Determine the [X, Y] coordinate at the center of the cell enclosing the given text.  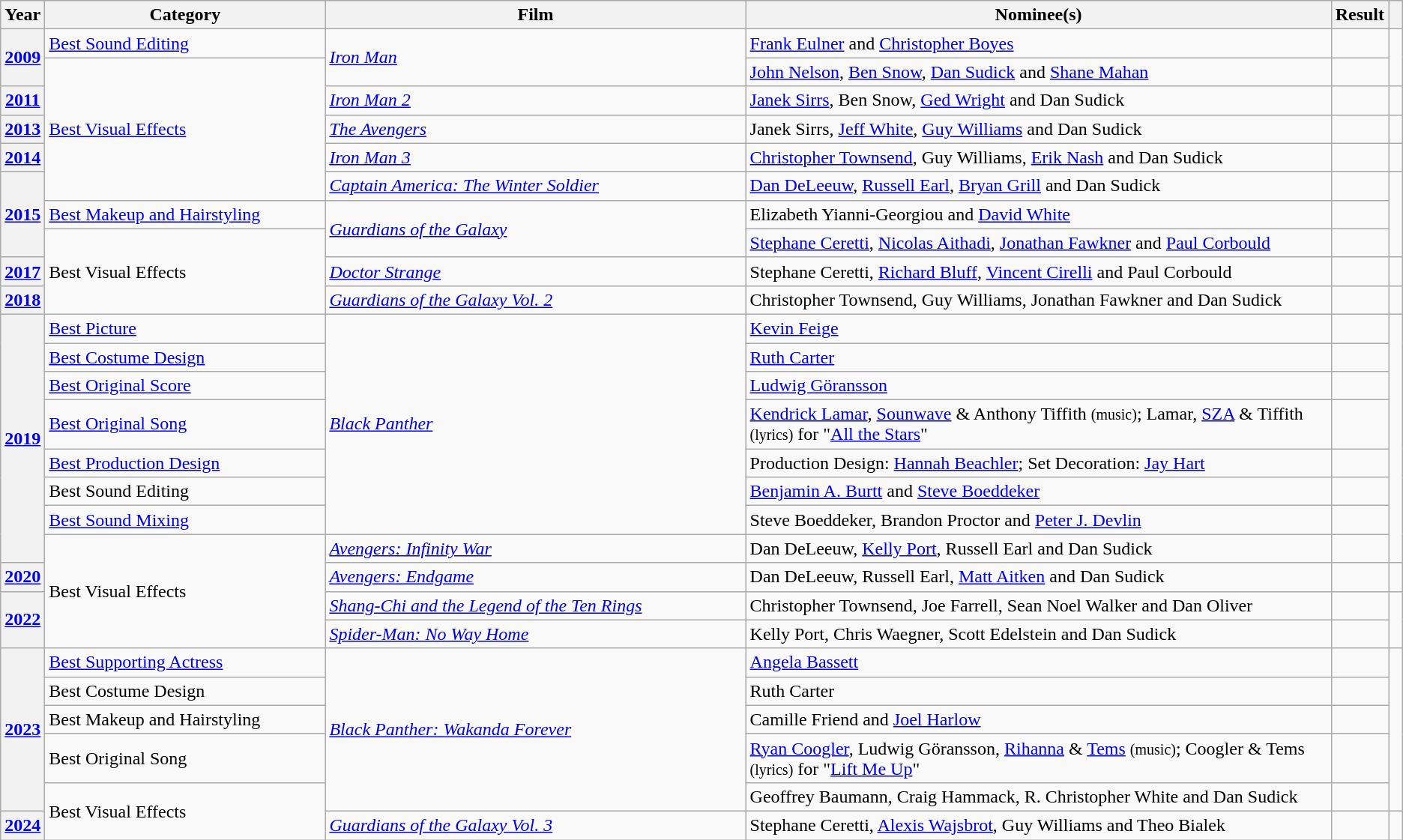
Best Sound Mixing [185, 520]
Avengers: Infinity War [535, 549]
2018 [22, 300]
Stephane Ceretti, Nicolas Aithadi, Jonathan Fawkner and Paul Corbould [1039, 243]
Ludwig Göransson [1039, 386]
Year [22, 15]
2017 [22, 271]
Frank Eulner and Christopher Boyes [1039, 43]
Dan DeLeeuw, Russell Earl, Bryan Grill and Dan Sudick [1039, 186]
Black Panther [535, 424]
Steve Boeddeker, Brandon Proctor and Peter J. Devlin [1039, 520]
Spider-Man: No Way Home [535, 634]
Doctor Strange [535, 271]
Kelly Port, Chris Waegner, Scott Edelstein and Dan Sudick [1039, 634]
Iron Man [535, 58]
Benjamin A. Burtt and Steve Boeddeker [1039, 492]
2009 [22, 58]
Stephane Ceretti, Richard Bluff, Vincent Cirelli and Paul Corbould [1039, 271]
Dan DeLeeuw, Kelly Port, Russell Earl and Dan Sudick [1039, 549]
Production Design: Hannah Beachler; Set Decoration: Jay Hart [1039, 463]
2011 [22, 100]
Kevin Feige [1039, 328]
Kendrick Lamar, Sounwave & Anthony Tiffith (music); Lamar, SZA & Tiffith (lyrics) for "All the Stars" [1039, 424]
2014 [22, 157]
2020 [22, 577]
Black Panther: Wakanda Forever [535, 730]
Iron Man 2 [535, 100]
Geoffrey Baumann, Craig Hammack, R. Christopher White and Dan Sudick [1039, 797]
2022 [22, 620]
Guardians of the Galaxy [535, 229]
Shang-Chi and the Legend of the Ten Rings [535, 605]
2024 [22, 825]
The Avengers [535, 129]
2015 [22, 214]
Janek Sirrs, Jeff White, Guy Williams and Dan Sudick [1039, 129]
Christopher Townsend, Guy Williams, Erik Nash and Dan Sudick [1039, 157]
2023 [22, 730]
Guardians of the Galaxy Vol. 3 [535, 825]
Janek Sirrs, Ben Snow, Ged Wright and Dan Sudick [1039, 100]
2019 [22, 438]
Iron Man 3 [535, 157]
Best Original Score [185, 386]
Nominee(s) [1039, 15]
Christopher Townsend, Joe Farrell, Sean Noel Walker and Dan Oliver [1039, 605]
Christopher Townsend, Guy Williams, Jonathan Fawkner and Dan Sudick [1039, 300]
Best Supporting Actress [185, 662]
Ryan Coogler, Ludwig Göransson, Rihanna & Tems (music); Coogler & Tems (lyrics) for "Lift Me Up" [1039, 758]
Stephane Ceretti, Alexis Wajsbrot, Guy Williams and Theo Bialek [1039, 825]
2013 [22, 129]
Angela Bassett [1039, 662]
Result [1360, 15]
John Nelson, Ben Snow, Dan Sudick and Shane Mahan [1039, 72]
Captain America: The Winter Soldier [535, 186]
Category [185, 15]
Best Picture [185, 328]
Elizabeth Yianni-Georgiou and David White [1039, 214]
Camille Friend and Joel Harlow [1039, 719]
Avengers: Endgame [535, 577]
Best Production Design [185, 463]
Dan DeLeeuw, Russell Earl, Matt Aitken and Dan Sudick [1039, 577]
Guardians of the Galaxy Vol. 2 [535, 300]
Film [535, 15]
